Provide the (x, y) coordinate of the cell's center where the given text is located.  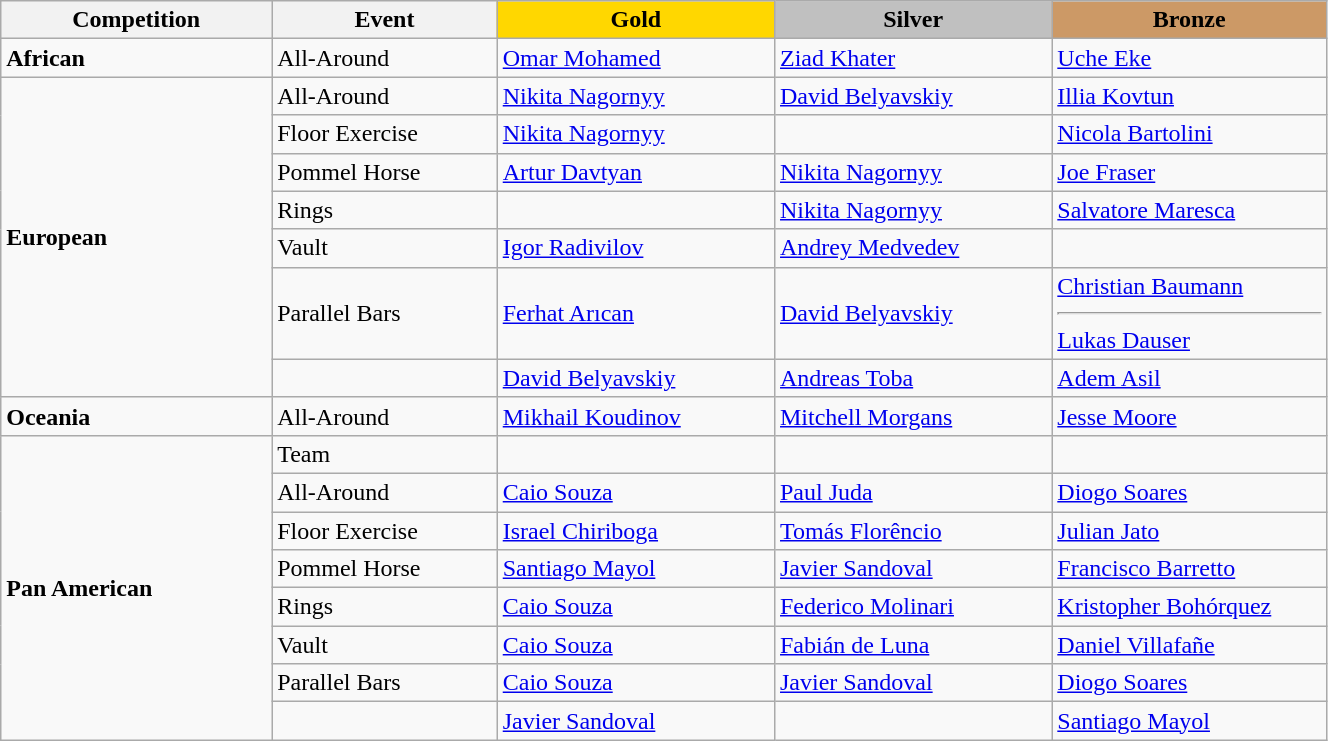
European (136, 237)
Ziad Khater (912, 58)
Event (385, 20)
Ferhat Arıcan (636, 313)
Francisco Barretto (1190, 569)
Mitchell Morgans (912, 416)
Kristopher Bohórquez (1190, 607)
Oceania (136, 416)
Salvatore Maresca (1190, 210)
Uche Eke (1190, 58)
Team (385, 454)
Pan American (136, 587)
Bronze (1190, 20)
Omar Mohamed (636, 58)
Gold (636, 20)
Jesse Moore (1190, 416)
Nicola Bartolini (1190, 134)
African (136, 58)
Fabián de Luna (912, 645)
Joe Fraser (1190, 172)
Adem Asil (1190, 378)
Paul Juda (912, 492)
Igor Radivilov (636, 248)
Julian Jato (1190, 531)
Andreas Toba (912, 378)
Artur Davtyan (636, 172)
Daniel Villafañe (1190, 645)
Christian Baumann Lukas Dauser (1190, 313)
Silver (912, 20)
Federico Molinari (912, 607)
Illia Kovtun (1190, 96)
Tomás Florêncio (912, 531)
Andrey Medvedev (912, 248)
Israel Chiriboga (636, 531)
Mikhail Koudinov (636, 416)
Competition (136, 20)
